Return the [x, y] coordinate for the center point of the cell that contains the specified text.  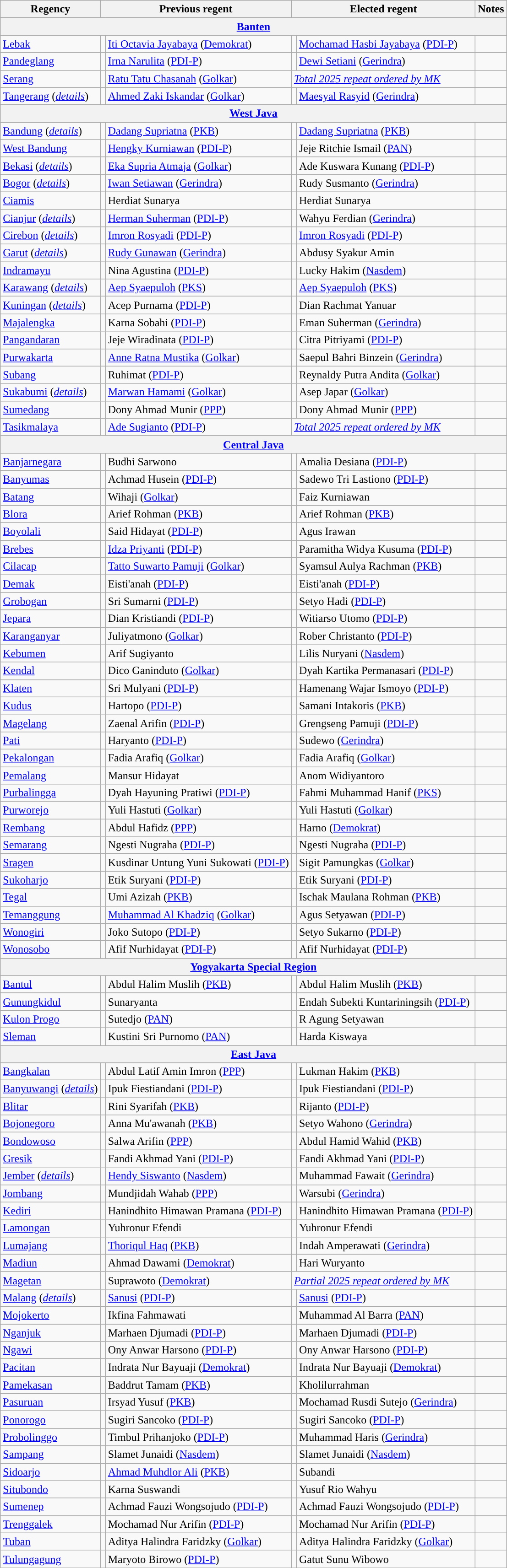
Harno (Demokrat) [386, 828]
Citra Pitriyami (PDI-P) [386, 340]
Iti Octavia Jayabaya (Demokrat) [198, 44]
Faiz Kurniawan [386, 496]
Bangkalan [50, 1072]
Tuban [50, 1541]
Jember (details) [50, 1176]
Purworejo [50, 810]
Zaenal Arifin (PDI-P) [198, 723]
Batang [50, 496]
Yusuf Rio Wahyu [386, 1489]
Anna Mu'awanah (PKB) [198, 1124]
Mochamad Hasbi Jayabaya (PDI-P) [386, 44]
Samani Intakoris (PKB) [386, 706]
Karna Suswandi [198, 1489]
Purbalingga [50, 793]
West Bandung [50, 148]
Ischak Maulana Rohman (PKB) [386, 897]
Klaten [50, 688]
Kendal [50, 671]
Mundjidah Wahab (PPP) [198, 1193]
Nganjuk [50, 1333]
Muhammad Fawait (Gerindra) [386, 1176]
Tulungagung [50, 1559]
Bekasi (details) [50, 166]
Trenggalek [50, 1524]
Sleman [50, 1036]
Maesyal Rasyid (Gerindra) [386, 96]
Tatto Suwarto Pamuji (Golkar) [198, 566]
Grobogan [50, 601]
Said Hidayat (PDI-P) [198, 532]
Tegal [50, 897]
Subang [50, 375]
Sumenep [50, 1507]
Ahmad Muhdlor Ali (PKB) [198, 1472]
Karawang (details) [50, 288]
Budhi Sarwono [198, 462]
Kuningan (details) [50, 305]
Muhammad Al Khadziq (Golkar) [198, 915]
Ruhimat (PDI-P) [198, 375]
Ahmed Zaki Iskandar (Golkar) [198, 96]
Pati [50, 740]
Lukman Hakim (PKB) [386, 1072]
Achmad Husein (PDI-P) [198, 479]
Setyo Hadi (PDI-P) [386, 601]
Dewi Setiani (Gerindra) [386, 61]
Sidoarjo [50, 1472]
Purwakarta [50, 357]
Sragen [50, 862]
Pemalang [50, 776]
Blitar [50, 1106]
Acep Purnama (PDI-P) [198, 305]
Indramayu [50, 270]
Yogyakarta Special Region [254, 967]
Lucky Hakim (Nasdem) [386, 270]
Malang (details) [50, 1298]
Maryoto Birowo (PDI-P) [198, 1559]
Rijanto (PDI-P) [386, 1106]
Jombang [50, 1193]
Dico Ganinduto (Golkar) [198, 671]
Kustini Sri Purnomo (PAN) [198, 1036]
Baddrut Tamam (PKB) [198, 1385]
Magelang [50, 723]
Mochamad Rusdi Sutejo (Gerindra) [386, 1402]
Probolinggo [50, 1437]
Notes [491, 9]
Muhammad Al Barra (PAN) [386, 1315]
Bojonegoro [50, 1124]
Abdul Latif Amin Imron (PPP) [198, 1072]
Umi Azizah (PKB) [198, 897]
Ponorogo [50, 1420]
Nina Agustina (PDI-P) [198, 270]
Warsubi (Gerindra) [386, 1193]
Ahmad Dawami (Demokrat) [198, 1263]
Temanggung [50, 915]
Dyah Hayuning Pratiwi (PDI-P) [198, 793]
R Agung Setyawan [386, 1019]
Banyumas [50, 479]
Banyuwangi (details) [50, 1089]
Setyo Sukarno (PDI-P) [386, 932]
Ikfina Fahmawati [198, 1315]
Garut (details) [50, 253]
Karanganyar [50, 636]
Abdul Hafidz (PPP) [198, 828]
Jepara [50, 619]
Gresik [50, 1158]
Setyo Wahono (Gerindra) [386, 1124]
Salwa Arifin (PPP) [198, 1141]
Timbul Prihanjoko (PDI-P) [198, 1437]
Dian Kristiandi (PDI-P) [198, 619]
Indah Amperawati (Gerindra) [386, 1245]
Kudus [50, 706]
Serang [50, 79]
Sadewo Tri Lastiono (PDI-P) [386, 479]
Fahmi Muhammad Hanif (PKS) [386, 793]
Rudy Susmanto (Gerindra) [386, 183]
Kusdinar Untung Yuni Sukowati (PDI-P) [198, 862]
Harda Kiswaya [386, 1036]
Pamekasan [50, 1385]
Tangerang (details) [50, 96]
Pandeglang [50, 61]
Kulon Progo [50, 1019]
Lebak [50, 44]
Arif Sugiyanto [198, 653]
Ratu Tatu Chasanah (Golkar) [198, 79]
Juliyatmono (Golkar) [198, 636]
Irsyad Yusuf (PKB) [198, 1402]
Dian Rachmat Yanuar [386, 305]
Sigit Pamungkas (Golkar) [386, 862]
East Java [254, 1054]
Ciamis [50, 200]
Regency [50, 9]
Saepul Bahri Binzein (Gerindra) [386, 357]
West Java [254, 113]
Rudy Gunawan (Gerindra) [198, 253]
Gatut Sunu Wibowo [386, 1559]
Elected regent [383, 9]
Irna Narulita (PDI-P) [198, 61]
Cirebon (details) [50, 236]
Agus Irawan [386, 532]
Pangandaran [50, 340]
Rembang [50, 828]
Sunaryanta [198, 1002]
Marwan Hamami (Golkar) [198, 392]
Blora [50, 514]
Hari Wuryanto [386, 1263]
Rober Christanto (PDI-P) [386, 636]
Idza Priyanti (PDI-P) [198, 549]
Rini Syarifah (PKB) [198, 1106]
Iwan Setiawan (Gerindra) [198, 183]
Bogor (details) [50, 183]
Suprawoto (Demokrat) [198, 1280]
Abdul Hamid Wahid (PKB) [386, 1141]
Asep Japar (Golkar) [386, 392]
Banjarnegara [50, 462]
Agus Setyawan (PDI-P) [386, 915]
Reynaldy Putra Andita (Golkar) [386, 375]
Wonogiri [50, 932]
Eman Suherman (Gerindra) [386, 323]
Hendy Siswanto (Nasdem) [198, 1176]
Sukabumi (details) [50, 392]
Anne Ratna Mustika (Golkar) [198, 357]
Boyolali [50, 532]
Lilis Nuryani (Nasdem) [386, 653]
Banten [254, 27]
Eka Supria Atmaja (Golkar) [198, 166]
Hartopo (PDI-P) [198, 706]
Hengky Kurniawan (PDI-P) [198, 148]
Gunungkidul [50, 1002]
Bondowoso [50, 1141]
Kediri [50, 1211]
Jeje Wiradinata (PDI-P) [198, 340]
Bandung (details) [50, 131]
Magetan [50, 1280]
Pacitan [50, 1368]
Sudewo (Gerindra) [386, 740]
Cilacap [50, 566]
Brebes [50, 549]
Dyah Kartika Permanasari (PDI-P) [386, 671]
Wonosobo [50, 949]
Witiarso Utomo (PDI-P) [386, 619]
Hamenang Wajar Ismoyo (PDI-P) [386, 688]
Paramitha Widya Kusuma (PDI-P) [386, 549]
Majalengka [50, 323]
Kholilurrahman [386, 1385]
Ade Sugianto (PDI-P) [198, 427]
Kebumen [50, 653]
Demak [50, 584]
Ade Kuswara Kunang (PDI-P) [386, 166]
Sampang [50, 1455]
Tasikmalaya [50, 427]
Wahyu Ferdian (Gerindra) [386, 218]
Sumedang [50, 410]
Previous regent [196, 9]
Lumajang [50, 1245]
Endah Subekti Kuntariningsih (PDI-P) [386, 1002]
Wihaji (Golkar) [198, 496]
Grengseng Pamuji (PDI-P) [386, 723]
Cianjur (details) [50, 218]
Herman Suherman (PDI-P) [198, 218]
Sukoharjo [50, 880]
Semarang [50, 845]
Sri Mulyani (PDI-P) [198, 688]
Lamongan [50, 1228]
Jeje Ritchie Ismail (PAN) [386, 148]
Pasuruan [50, 1402]
Amalia Desiana (PDI-P) [386, 462]
Subandi [386, 1472]
Central Java [254, 444]
Mojokerto [50, 1315]
Joko Sutopo (PDI-P) [198, 932]
Madiun [50, 1263]
Anom Widiyantoro [386, 776]
Mansur Hidayat [198, 776]
Situbondo [50, 1489]
Pekalongan [50, 758]
Karna Sobahi (PDI-P) [198, 323]
Haryanto (PDI-P) [198, 740]
Ngawi [50, 1350]
Sutedjo (PAN) [198, 1019]
Syamsul Aulya Rachman (PKB) [386, 566]
Thoriqul Haq (PKB) [198, 1245]
Abdusy Syakur Amin [386, 253]
Muhammad Haris (Gerindra) [386, 1437]
Partial 2025 repeat ordered by MK [383, 1280]
Sri Sumarni (PDI-P) [198, 601]
Bantul [50, 984]
